Provide the [X, Y] coordinate of the cell's center where the given text is located.  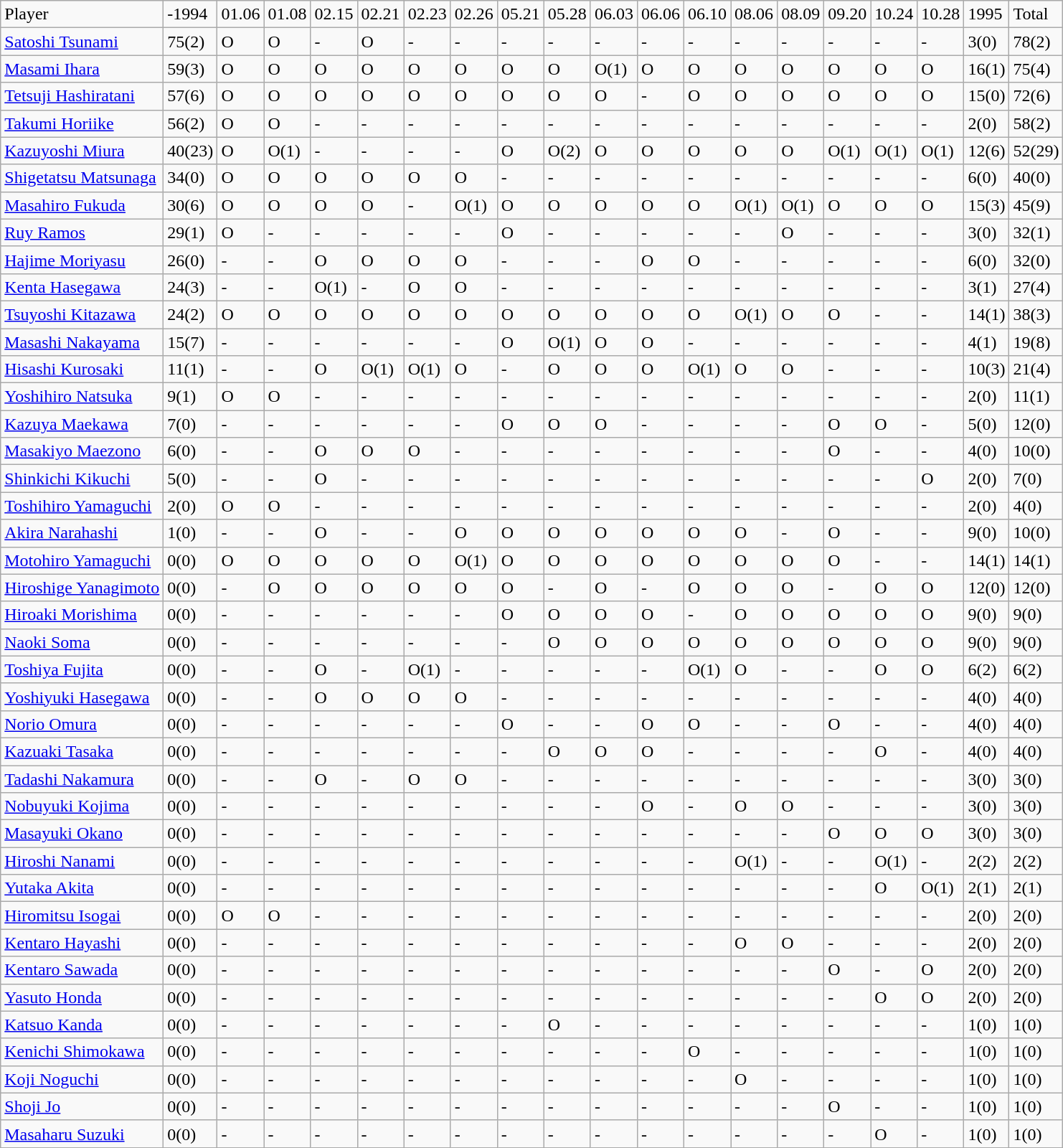
Kazuya Maekawa [82, 424]
Toshihiro Yamaguchi [82, 506]
02.15 [334, 14]
75(4) [1036, 69]
10.28 [941, 14]
Tetsuji Hashiratani [82, 96]
12(6) [987, 151]
1995 [987, 14]
9(1) [191, 397]
3(1) [987, 287]
Naoki Soma [82, 642]
O(2) [567, 151]
Toshiya Fujita [82, 669]
4(1) [987, 342]
58(2) [1036, 123]
Masahiro Fukuda [82, 205]
Yoshiyuki Hasegawa [82, 697]
08.06 [755, 14]
Masaharu Suzuki [82, 1134]
Shigetatsu Matsunaga [82, 178]
Kenichi Shimokawa [82, 1052]
Koji Noguchi [82, 1079]
Hiroshi Nanami [82, 861]
Tsuyoshi Kitazawa [82, 314]
Shinkichi Kikuchi [82, 479]
24(2) [191, 314]
27(4) [1036, 287]
32(1) [1036, 232]
05.21 [521, 14]
57(6) [191, 96]
72(6) [1036, 96]
Kentaro Hayashi [82, 943]
06.06 [660, 14]
40(0) [1036, 178]
02.21 [380, 14]
30(6) [191, 205]
Kazuyoshi Miura [82, 151]
Hiroshige Yanagimoto [82, 588]
Yasuto Honda [82, 997]
Player [82, 14]
05.28 [567, 14]
21(4) [1036, 370]
Masashi Nakayama [82, 342]
Masami Ihara [82, 69]
09.20 [848, 14]
01.06 [241, 14]
75(2) [191, 42]
15(7) [191, 342]
Akira Narahashi [82, 533]
19(8) [1036, 342]
26(0) [191, 260]
Tadashi Nakamura [82, 778]
29(1) [191, 232]
45(9) [1036, 205]
-1994 [191, 14]
Hiroaki Morishima [82, 615]
08.09 [800, 14]
34(0) [191, 178]
10(3) [987, 370]
Nobuyuki Kojima [82, 806]
Total [1036, 14]
56(2) [191, 123]
Yutaka Akita [82, 888]
38(3) [1036, 314]
24(3) [191, 287]
Satoshi Tsunami [82, 42]
52(29) [1036, 151]
Ruy Ramos [82, 232]
Hiromitsu Isogai [82, 916]
01.08 [287, 14]
40(23) [191, 151]
Hajime Moriyasu [82, 260]
06.03 [614, 14]
15(0) [987, 96]
Masakiyo Maezono [82, 451]
Yoshihiro Natsuka [82, 397]
59(3) [191, 69]
06.10 [707, 14]
Masayuki Okano [82, 834]
15(3) [987, 205]
10.24 [894, 14]
Kazuaki Tasaka [82, 751]
Katsuo Kanda [82, 1025]
Norio Omura [82, 724]
Shoji Jo [82, 1106]
02.23 [427, 14]
Kenta Hasegawa [82, 287]
16(1) [987, 69]
78(2) [1036, 42]
Takumi Horiike [82, 123]
02.26 [473, 14]
32(0) [1036, 260]
Hisashi Kurosaki [82, 370]
Kentaro Sawada [82, 970]
Motohiro Yamaguchi [82, 560]
